Identify which cell holds the provided text, then report its [x, y] central coordinate. 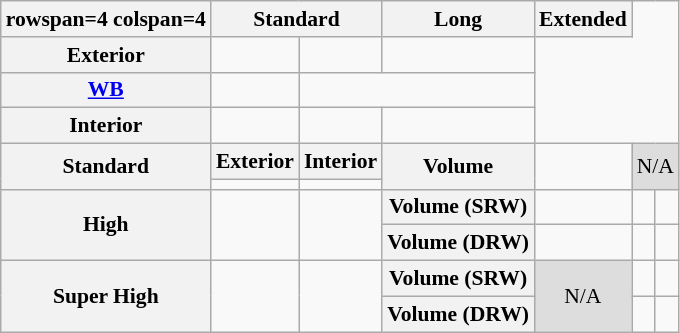
Super High [106, 296]
rowspan=4 colspan=4 [106, 19]
Volume [458, 167]
WB [106, 90]
High [106, 224]
Long [458, 19]
Extended [583, 19]
